From the cell containing the given text, extract its center point as (x, y) coordinate. 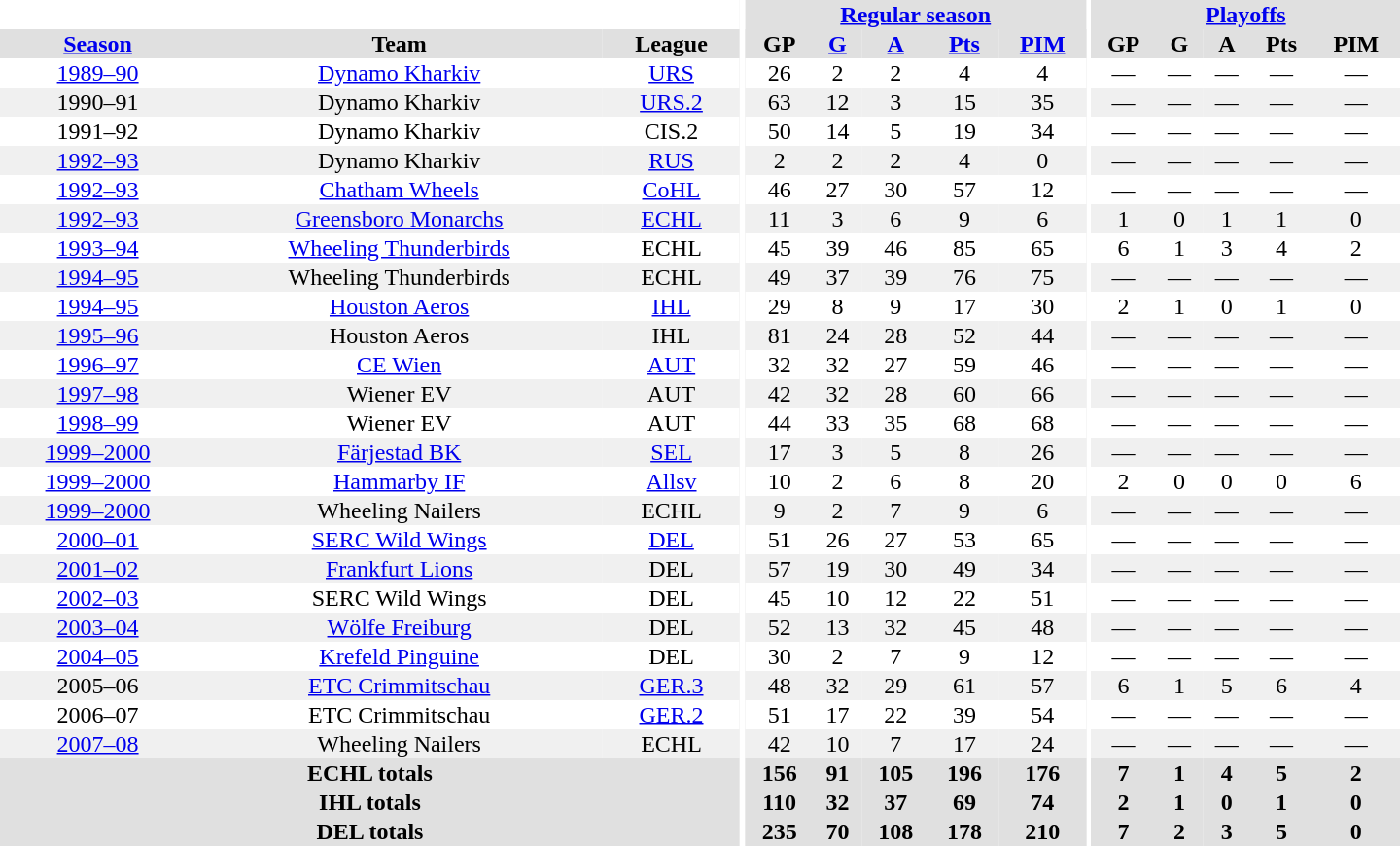
League (671, 44)
75 (1042, 277)
GER.3 (671, 686)
235 (780, 831)
81 (780, 335)
1998–99 (97, 423)
Wölfe Freiburg (399, 627)
60 (964, 394)
Chatham Wheels (399, 190)
1995–96 (97, 335)
1997–98 (97, 394)
2005–06 (97, 686)
Färjestad BK (399, 452)
108 (896, 831)
Greensboro Monarchs (399, 219)
Hammarby IF (399, 481)
196 (964, 773)
DEL totals (369, 831)
RUS (671, 160)
1996–97 (97, 365)
15 (964, 102)
2001–02 (97, 569)
1989–90 (97, 73)
63 (780, 102)
2003–04 (97, 627)
66 (1042, 394)
210 (1042, 831)
2000–01 (97, 540)
61 (964, 686)
176 (1042, 773)
1991–92 (97, 131)
1990–91 (97, 102)
20 (1042, 481)
74 (1042, 802)
2007–08 (97, 744)
URS.2 (671, 102)
178 (964, 831)
CoHL (671, 190)
URS (671, 73)
2002–03 (97, 598)
2006–07 (97, 715)
110 (780, 802)
Playoffs (1246, 15)
Krefeld Pinguine (399, 656)
11 (780, 219)
CE Wien (399, 365)
Team (399, 44)
1993–94 (97, 248)
59 (964, 365)
GER.2 (671, 715)
14 (838, 131)
70 (838, 831)
53 (964, 540)
CIS.2 (671, 131)
Regular season (916, 15)
SEL (671, 452)
2004–05 (97, 656)
69 (964, 802)
Allsv (671, 481)
ECHL totals (369, 773)
156 (780, 773)
IHL totals (369, 802)
Frankfurt Lions (399, 569)
54 (1042, 715)
13 (838, 627)
Season (97, 44)
85 (964, 248)
50 (780, 131)
76 (964, 277)
33 (838, 423)
105 (896, 773)
91 (838, 773)
